Provide the [X, Y] coordinate of the cell's center where the given text is located.  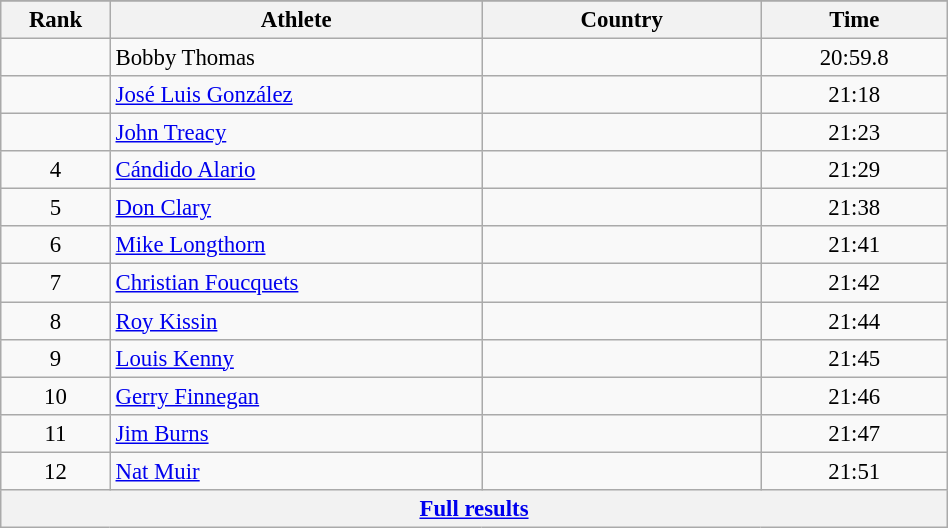
12 [56, 471]
7 [56, 283]
21:44 [854, 321]
21:51 [854, 471]
21:46 [854, 396]
Athlete [296, 20]
Rank [56, 20]
Jim Burns [296, 433]
5 [56, 208]
21:29 [854, 170]
8 [56, 321]
21:47 [854, 433]
Mike Longthorn [296, 245]
John Treacy [296, 133]
21:18 [854, 95]
Christian Foucquets [296, 283]
Full results [474, 509]
9 [56, 358]
21:42 [854, 283]
21:41 [854, 245]
4 [56, 170]
21:23 [854, 133]
Nat Muir [296, 471]
20:59.8 [854, 58]
Roy Kissin [296, 321]
Cándido Alario [296, 170]
11 [56, 433]
Louis Kenny [296, 358]
José Luis González [296, 95]
21:38 [854, 208]
Gerry Finnegan [296, 396]
Time [854, 20]
21:45 [854, 358]
Don Clary [296, 208]
6 [56, 245]
Country [622, 20]
Bobby Thomas [296, 58]
10 [56, 396]
